Return the (x, y) coordinate for the center point of the cell that contains the specified text.  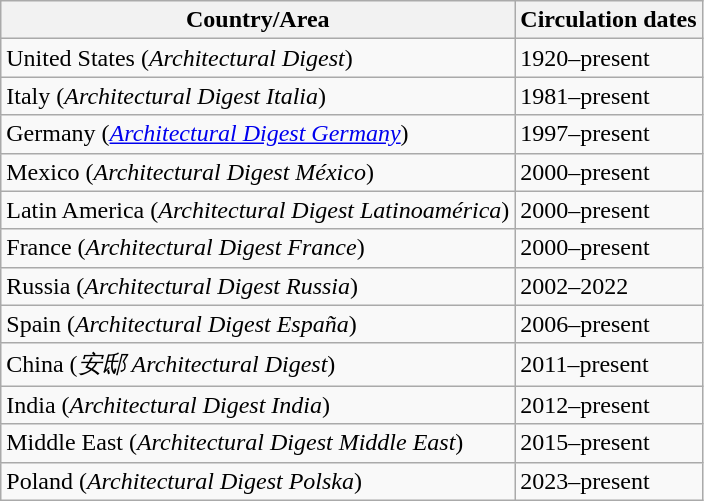
France (Architectural Digest France) (258, 248)
2011–present (608, 364)
1920–present (608, 58)
Italy (Architectural Digest Italia) (258, 96)
2006–present (608, 324)
Latin America (Architectural Digest Latinoamérica) (258, 210)
2023–present (608, 481)
Middle East (Architectural Digest Middle East) (258, 443)
2015–present (608, 443)
Circulation dates (608, 20)
1981–present (608, 96)
Spain (Architectural Digest España) (258, 324)
Russia (Architectural Digest Russia) (258, 286)
China (安邸 Architectural Digest) (258, 364)
India (Architectural Digest India) (258, 405)
United States (Architectural Digest) (258, 58)
2012–present (608, 405)
1997–present (608, 134)
Germany (Architectural Digest Germany) (258, 134)
2002–2022 (608, 286)
Mexico (Architectural Digest México) (258, 172)
Poland (Architectural Digest Polska) (258, 481)
Country/Area (258, 20)
